Scan for the cell matching the given text and deliver its (x, y) coordinate at center. 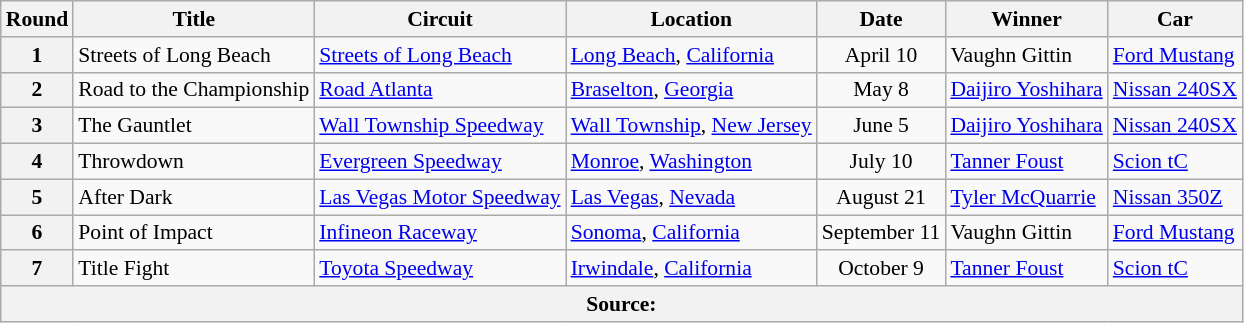
Location (692, 19)
Nissan 350Z (1175, 197)
Title Fight (194, 269)
Sonoma, California (692, 233)
Date (882, 19)
Road Atlanta (440, 90)
7 (38, 269)
Evergreen Speedway (440, 162)
Infineon Raceway (440, 233)
Road to the Championship (194, 90)
June 5 (882, 126)
Title (194, 19)
September 11 (882, 233)
The Gauntlet (194, 126)
October 9 (882, 269)
Throwdown (194, 162)
6 (38, 233)
Las Vegas, Nevada (692, 197)
Braselton, Georgia (692, 90)
Monroe, Washington (692, 162)
Wall Township, New Jersey (692, 126)
Source: (622, 304)
Toyota Speedway (440, 269)
Round (38, 19)
Car (1175, 19)
Tyler McQuarrie (1026, 197)
July 10 (882, 162)
After Dark (194, 197)
August 21 (882, 197)
3 (38, 126)
April 10 (882, 55)
Circuit (440, 19)
Long Beach, California (692, 55)
5 (38, 197)
1 (38, 55)
2 (38, 90)
Point of Impact (194, 233)
Winner (1026, 19)
Irwindale, California (692, 269)
4 (38, 162)
Las Vegas Motor Speedway (440, 197)
Wall Township Speedway (440, 126)
May 8 (882, 90)
